For the text-containing cell, return its midpoint in (x, y) coordinate format. 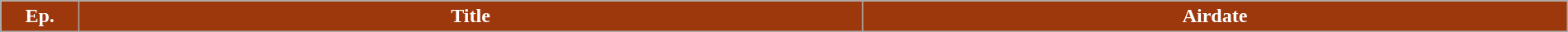
Ep. (40, 16)
Airdate (1216, 16)
Title (470, 16)
